Identify which cell holds the provided text, then report its (X, Y) central coordinate. 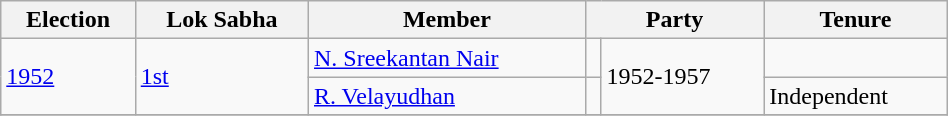
1952-1957 (682, 77)
1952 (68, 77)
Election (68, 20)
Tenure (856, 20)
Independent (856, 96)
R. Velayudhan (446, 96)
Member (446, 20)
N. Sreekantan Nair (446, 58)
Lok Sabha (222, 20)
Party (674, 20)
1st (222, 77)
